Provide the (x, y) coordinate of the cell's center where the given text is located.  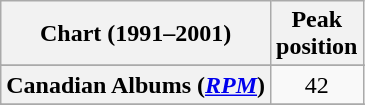
Canadian Albums (RPM) (136, 85)
Peakposition (317, 34)
42 (317, 85)
Chart (1991–2001) (136, 34)
